Detect which cell encompasses the target text, then output its (X, Y) center coordinate. 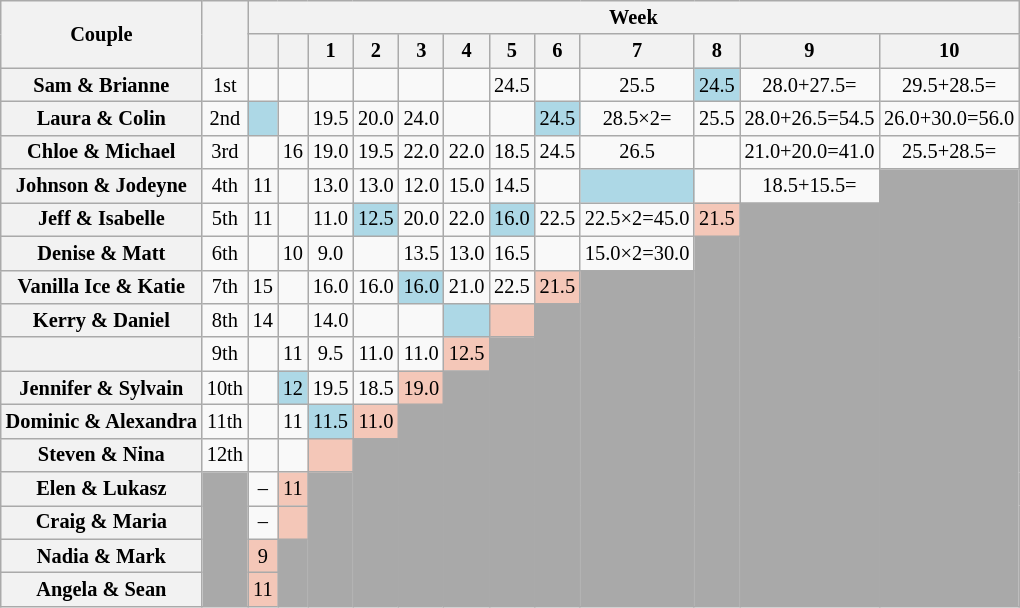
18.5+15.5= (810, 186)
1st (225, 85)
14.0 (330, 320)
15 (263, 287)
5th (225, 219)
12 (293, 388)
Elen & Lukasz (102, 489)
21.0 (466, 287)
15.0×2=30.0 (637, 253)
Dominic & Alexandra (102, 421)
3 (422, 51)
26.0+30.0=56.0 (949, 118)
3rd (225, 152)
4 (466, 51)
Laura & Colin (102, 118)
Chloe & Michael (102, 152)
8th (225, 320)
15.0 (466, 186)
Angela & Sean (102, 589)
9th (225, 354)
Nadia & Mark (102, 556)
9.0 (330, 253)
Steven & Nina (102, 455)
14 (263, 320)
Week (634, 17)
29.5+28.5= (949, 85)
12th (225, 455)
Kerry & Daniel (102, 320)
22.5×2=45.0 (637, 219)
25.5+28.5= (949, 152)
7 (637, 51)
2nd (225, 118)
9.5 (330, 354)
Sam & Brianne (102, 85)
5 (512, 51)
Denise & Matt (102, 253)
16.5 (512, 253)
Johnson & Jodeyne (102, 186)
11th (225, 421)
24.0 (422, 118)
7th (225, 287)
11.5 (330, 421)
6th (225, 253)
8 (716, 51)
Jeff & Isabelle (102, 219)
2 (376, 51)
26.5 (637, 152)
Jennifer & Sylvain (102, 388)
1 (330, 51)
12.0 (422, 186)
4th (225, 186)
Vanilla Ice & Katie (102, 287)
6 (558, 51)
28.5×2= (637, 118)
28.0+27.5= (810, 85)
10th (225, 388)
21.0+20.0=41.0 (810, 152)
Craig & Maria (102, 522)
14.5 (512, 186)
28.0+26.5=54.5 (810, 118)
Couple (102, 34)
16 (293, 152)
13.5 (422, 253)
